Output the [x, y] coordinate of the center of the cell containing the given text.  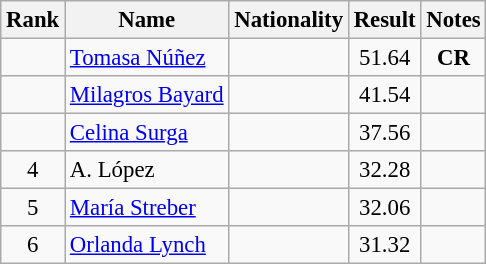
6 [33, 245]
Notes [454, 20]
37.56 [384, 133]
Name [147, 20]
32.06 [384, 208]
Rank [33, 20]
41.54 [384, 95]
4 [33, 170]
María Streber [147, 208]
Celina Surga [147, 133]
32.28 [384, 170]
5 [33, 208]
A. López [147, 170]
Orlanda Lynch [147, 245]
31.32 [384, 245]
51.64 [384, 58]
Milagros Bayard [147, 95]
Nationality [288, 20]
CR [454, 58]
Tomasa Núñez [147, 58]
Result [384, 20]
